From the cell containing the given text, extract its center point as (X, Y) coordinate. 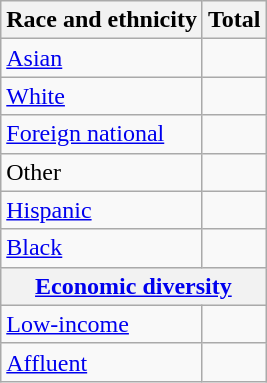
Foreign national (102, 134)
Affluent (102, 362)
White (102, 96)
Asian (102, 58)
Total (234, 20)
Black (102, 248)
Other (102, 172)
Race and ethnicity (102, 20)
Low-income (102, 324)
Hispanic (102, 210)
Economic diversity (134, 286)
